Identify which cell holds the provided text, then report its (X, Y) central coordinate. 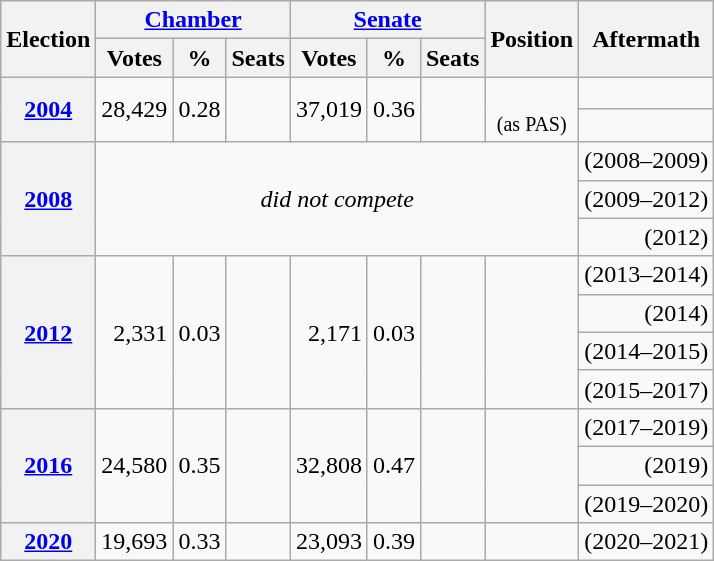
0.39 (394, 542)
0.35 (200, 465)
2016 (48, 465)
did not compete (338, 199)
2020 (48, 542)
(2013–2014) (646, 275)
(as PAS) (532, 110)
Senate (388, 20)
(2012) (646, 237)
(2020–2021) (646, 542)
Election (48, 39)
28,429 (134, 110)
(2019–2020) (646, 503)
19,693 (134, 542)
32,808 (328, 465)
0.33 (200, 542)
(2015–2017) (646, 389)
37,019 (328, 110)
2008 (48, 199)
(2019) (646, 465)
2004 (48, 110)
Chamber (194, 20)
Position (532, 39)
24,580 (134, 465)
0.36 (394, 110)
(2008–2009) (646, 161)
(2009–2012) (646, 199)
(2017–2019) (646, 427)
0.28 (200, 110)
2012 (48, 332)
2,171 (328, 332)
(2014) (646, 313)
(2014–2015) (646, 351)
23,093 (328, 542)
0.47 (394, 465)
Aftermath (646, 39)
2,331 (134, 332)
